Extract the [X, Y] coordinate from the center of the cell holding the provided text.  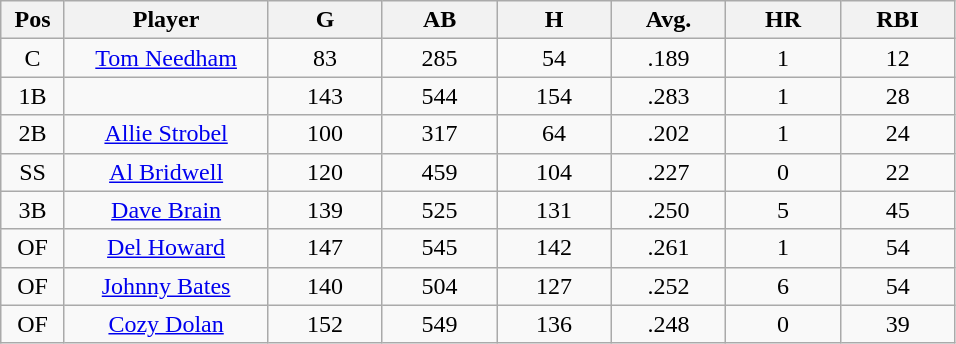
147 [325, 248]
.202 [668, 134]
HR [783, 20]
.250 [668, 210]
136 [554, 324]
39 [898, 324]
.252 [668, 286]
285 [439, 58]
3B [33, 210]
G [325, 20]
Al Bridwell [166, 172]
154 [554, 96]
AB [439, 20]
5 [783, 210]
1B [33, 96]
.283 [668, 96]
Johnny Bates [166, 286]
504 [439, 286]
131 [554, 210]
.227 [668, 172]
SS [33, 172]
22 [898, 172]
152 [325, 324]
143 [325, 96]
549 [439, 324]
140 [325, 286]
24 [898, 134]
525 [439, 210]
Allie Strobel [166, 134]
Cozy Dolan [166, 324]
120 [325, 172]
Avg. [668, 20]
28 [898, 96]
64 [554, 134]
Tom Needham [166, 58]
100 [325, 134]
544 [439, 96]
104 [554, 172]
C [33, 58]
459 [439, 172]
142 [554, 248]
Player [166, 20]
.261 [668, 248]
6 [783, 286]
Pos [33, 20]
12 [898, 58]
545 [439, 248]
139 [325, 210]
H [554, 20]
127 [554, 286]
.189 [668, 58]
45 [898, 210]
.248 [668, 324]
RBI [898, 20]
Del Howard [166, 248]
317 [439, 134]
2B [33, 134]
Dave Brain [166, 210]
83 [325, 58]
